From the cell containing the given text, extract its center point as [X, Y] coordinate. 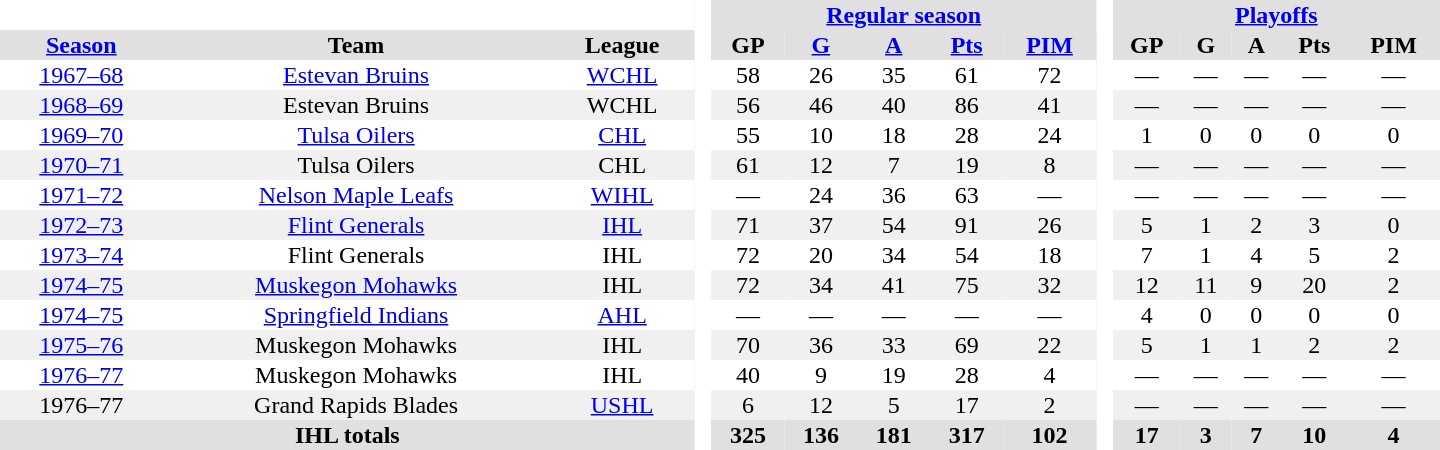
1970–71 [82, 165]
WIHL [622, 195]
1969–70 [82, 135]
USHL [622, 405]
37 [820, 225]
AHL [622, 315]
69 [966, 345]
22 [1050, 345]
IHL totals [348, 435]
75 [966, 285]
33 [894, 345]
Playoffs [1276, 15]
55 [748, 135]
1968–69 [82, 105]
317 [966, 435]
181 [894, 435]
102 [1050, 435]
Regular season [904, 15]
Nelson Maple Leafs [356, 195]
League [622, 45]
Springfield Indians [356, 315]
Season [82, 45]
1967–68 [82, 75]
1975–76 [82, 345]
325 [748, 435]
71 [748, 225]
91 [966, 225]
63 [966, 195]
35 [894, 75]
56 [748, 105]
58 [748, 75]
Grand Rapids Blades [356, 405]
1973–74 [82, 255]
70 [748, 345]
6 [748, 405]
46 [820, 105]
1971–72 [82, 195]
32 [1050, 285]
86 [966, 105]
11 [1206, 285]
8 [1050, 165]
1972–73 [82, 225]
136 [820, 435]
Team [356, 45]
